Return (X, Y) of the center of cell containing provided text 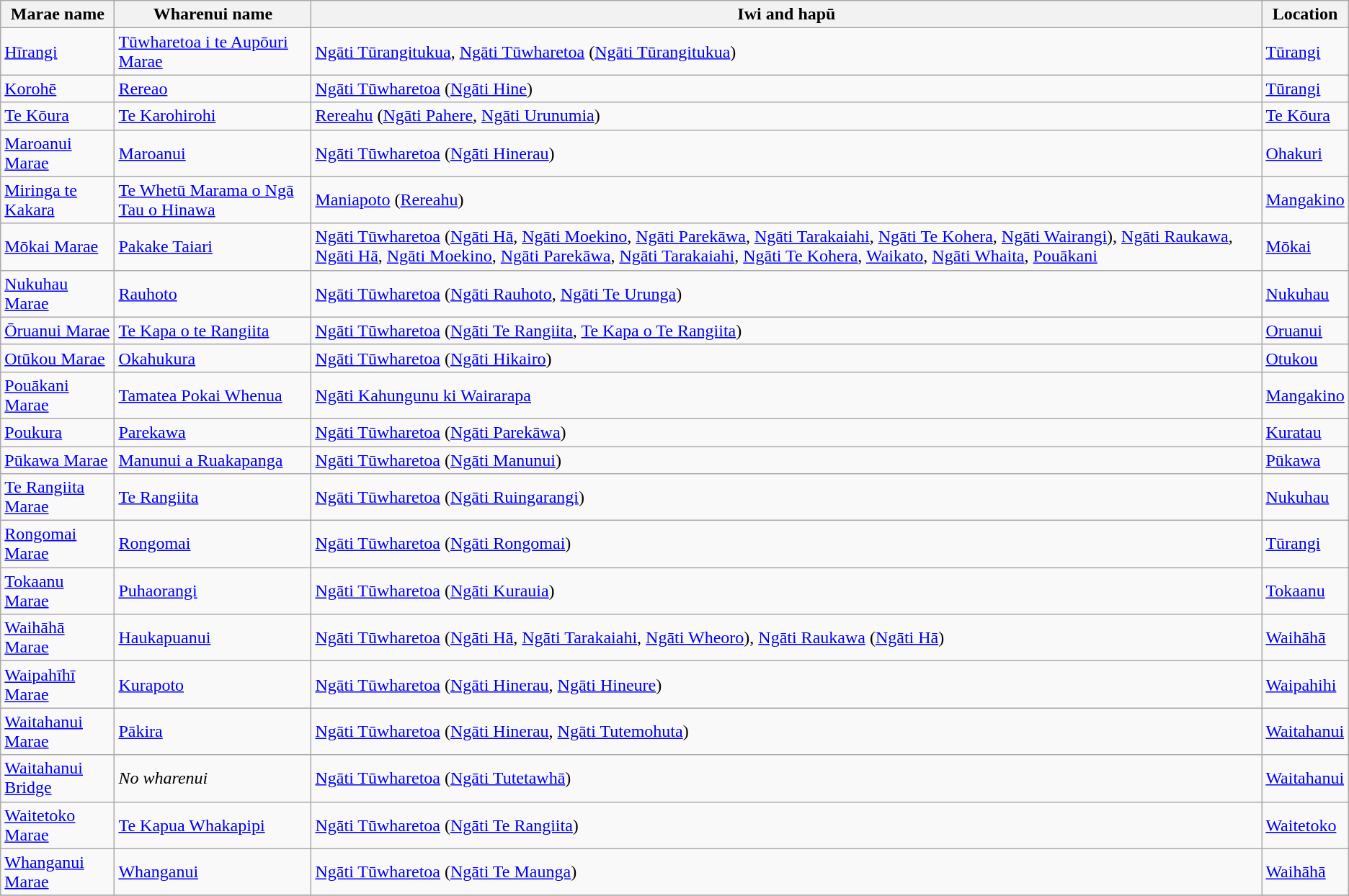
Nukuhau Marae (58, 294)
Ngāti Tūwharetoa (Ngāti Hinerau, Ngāti Tutemohuta) (787, 732)
Te Whetū Marama o Ngā Tau o Hinawa (213, 200)
Ngāti Tūwharetoa (Ngāti Te Rangiita) (787, 825)
Rauhoto (213, 294)
Tūwharetoa i te Aupōuri Marae (213, 52)
Waitetoko (1305, 825)
Oruanui (1305, 331)
Rereahu (Ngāti Pahere, Ngāti Urunumia) (787, 116)
Ngāti Tūwharetoa (Ngāti Hikairo) (787, 358)
Okahukura (213, 358)
Marae name (58, 14)
Ngāti Tūwharetoa (Ngāti Kurauia) (787, 591)
Puhaorangi (213, 591)
Rongomai Marae (58, 545)
Hīrangi (58, 52)
Te Karohirohi (213, 116)
Rereao (213, 89)
Ngāti Tūwharetoa (Ngāti Rongomai) (787, 545)
Rongomai (213, 545)
Ngāti Tūrangitukua, Ngāti Tūwharetoa (Ngāti Tūrangitukua) (787, 52)
Tokaanu Marae (58, 591)
Te Rangiita Marae (58, 497)
Waihāhā Marae (58, 638)
Te Rangiita (213, 497)
Pūkawa Marae (58, 460)
Pakake Taiari (213, 246)
Ngāti Tūwharetoa (Ngāti Hā, Ngāti Tarakaiahi, Ngāti Wheoro), Ngāti Raukawa (Ngāti Hā) (787, 638)
Poukura (58, 432)
Te Kapa o te Rangiita (213, 331)
Ngāti Tūwharetoa (Ngāti Te Maunga) (787, 872)
Ngāti Tūwharetoa (Ngāti Te Rangiita, Te Kapa o Te Rangiita) (787, 331)
No wharenui (213, 778)
Tokaanu (1305, 591)
Ohakuri (1305, 153)
Maroanui (213, 153)
Ngāti Tūwharetoa (Ngāti Rauhoto, Ngāti Te Urunga) (787, 294)
Whanganui (213, 872)
Te Kapua Whakapipi (213, 825)
Ngāti Tūwharetoa (Ngāti Parekāwa) (787, 432)
Whanganui Marae (58, 872)
Pouākani Marae (58, 395)
Maroanui Marae (58, 153)
Ngāti Tūwharetoa (Ngāti Hinerau, Ngāti Hineure) (787, 684)
Ngāti Tūwharetoa (Ngāti Hine) (787, 89)
Mōkai Marae (58, 246)
Miringa te Kakara (58, 200)
Korohē (58, 89)
Tamatea Pokai Whenua (213, 395)
Waitahanui Bridge (58, 778)
Manunui a Ruakapanga (213, 460)
Haukapuanui (213, 638)
Waipahīhī Marae (58, 684)
Wharenui name (213, 14)
Maniapoto (Rereahu) (787, 200)
Waipahihi (1305, 684)
Ngāti Tūwharetoa (Ngāti Manunui) (787, 460)
Waitetoko Marae (58, 825)
Kuratau (1305, 432)
Location (1305, 14)
Iwi and hapū (787, 14)
Mōkai (1305, 246)
Ngāti Kahungunu ki Wairarapa (787, 395)
Otūkou Marae (58, 358)
Ngāti Tūwharetoa (Ngāti Tutetawhā) (787, 778)
Ngāti Tūwharetoa (Ngāti Hinerau) (787, 153)
Parekawa (213, 432)
Waitahanui Marae (58, 732)
Ōruanui Marae (58, 331)
Pūkawa (1305, 460)
Ngāti Tūwharetoa (Ngāti Ruingarangi) (787, 497)
Pākira (213, 732)
Kurapoto (213, 684)
Otukou (1305, 358)
